Find where the given text appears and provide that cell's center as (X, Y) coordinate. 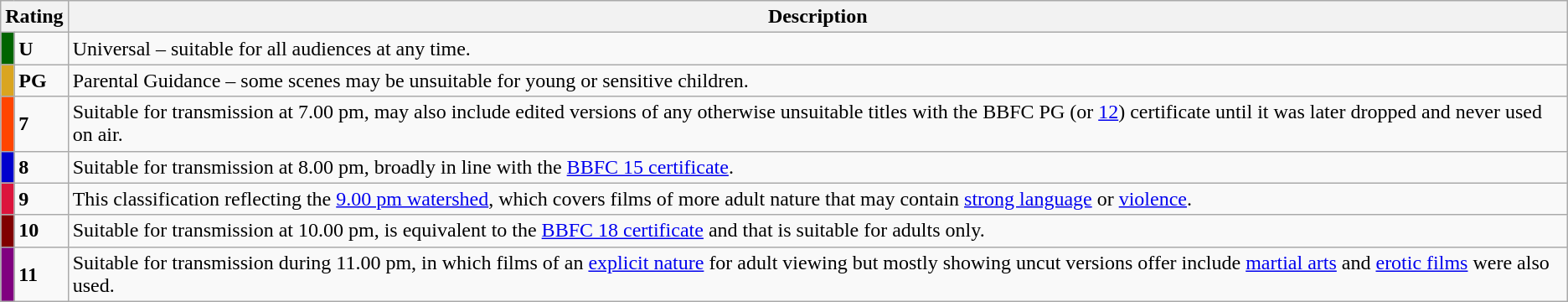
Parental Guidance – some scenes may be unsuitable for young or sensitive children. (818, 81)
10 (41, 231)
Suitable for transmission at 10.00 pm, is equivalent to the BBFC 18 certificate and that is suitable for adults only. (818, 231)
Rating (34, 17)
8 (41, 167)
PG (41, 81)
Suitable for transmission at 8.00 pm, broadly in line with the BBFC 15 certificate. (818, 167)
7 (41, 124)
9 (41, 199)
Description (818, 17)
This classification reflecting the 9.00 pm watershed, which covers films of more adult nature that may contain strong language or violence. (818, 199)
U (41, 49)
11 (41, 273)
Universal – suitable for all audiences at any time. (818, 49)
